Capture the cell that displays the provided text and extract its (X, Y) central coordinate. 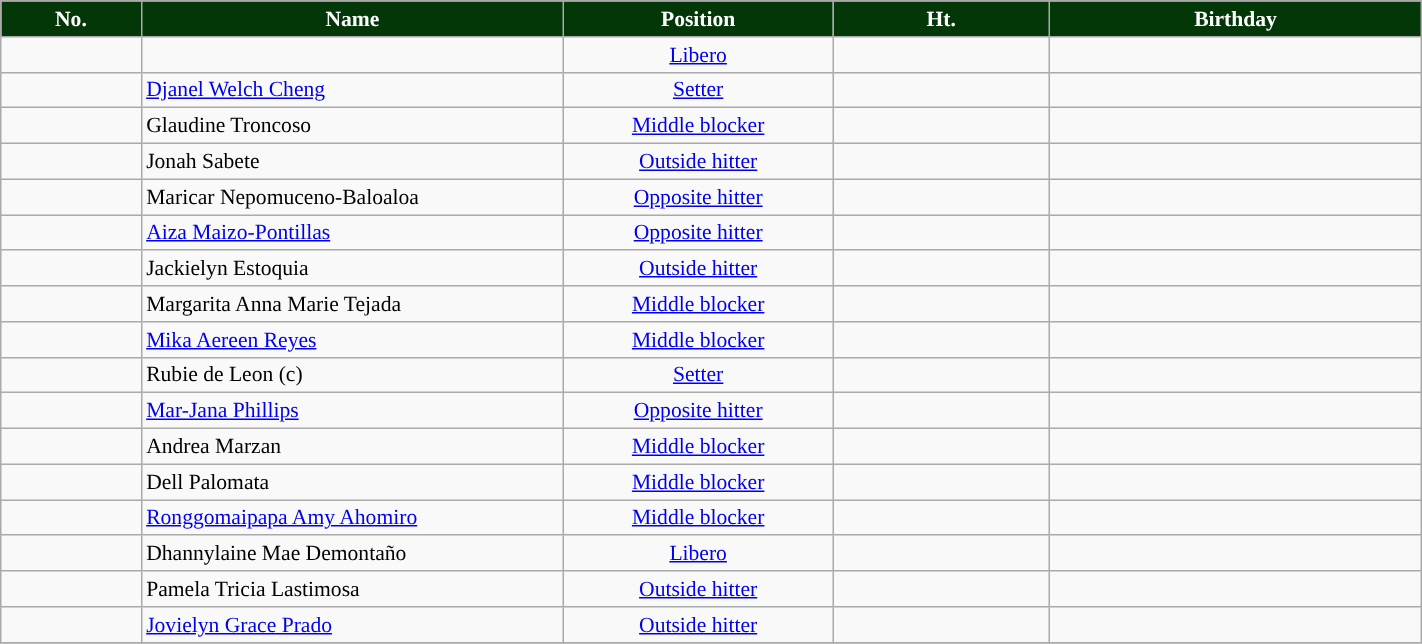
Dell Palomata (352, 482)
Jovielyn Grace Prado (352, 625)
Glaudine Troncoso (352, 126)
No. (71, 19)
Position (698, 19)
Ht. (940, 19)
Mar-Jana Phillips (352, 411)
Aiza Maizo-Pontillas (352, 233)
Name (352, 19)
Djanel Welch Cheng (352, 90)
Jonah Sabete (352, 162)
Mika Aereen Reyes (352, 340)
Jackielyn Estoquia (352, 269)
Maricar Nepomuceno-Baloaloa (352, 197)
Andrea Marzan (352, 447)
Dhannylaine Mae Demontaño (352, 554)
Rubie de Leon (c) (352, 375)
Pamela Tricia Lastimosa (352, 589)
Margarita Anna Marie Tejada (352, 304)
Ronggomaipapa Amy Ahomiro (352, 518)
Birthday (1236, 19)
